Output the [x, y] coordinate of the center of the cell containing the given text.  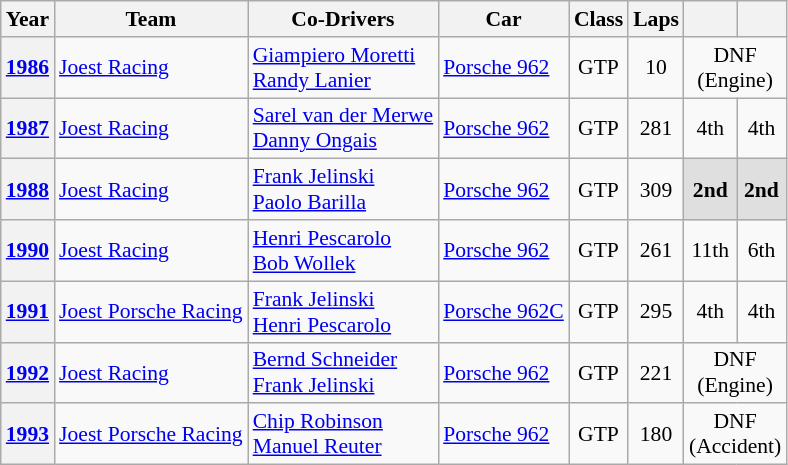
1992 [28, 372]
180 [656, 434]
Frank Jelinski Paolo Barilla [344, 190]
Co-Drivers [344, 19]
1988 [28, 190]
10 [656, 68]
1991 [28, 312]
Sarel van der Merwe Danny Ongais [344, 128]
309 [656, 190]
Giampiero Moretti Randy Lanier [344, 68]
Porsche 962C [504, 312]
281 [656, 128]
Year [28, 19]
Bernd Schneider Frank Jelinski [344, 372]
Laps [656, 19]
1987 [28, 128]
221 [656, 372]
Class [598, 19]
DNF(Accident) [735, 434]
261 [656, 250]
1986 [28, 68]
295 [656, 312]
Chip Robinson Manuel Reuter [344, 434]
Team [151, 19]
1993 [28, 434]
Henri Pescarolo Bob Wollek [344, 250]
6th [762, 250]
1990 [28, 250]
Frank Jelinski Henri Pescarolo [344, 312]
Car [504, 19]
11th [710, 250]
